Detect which cell encompasses the target text, then output its [x, y] center coordinate. 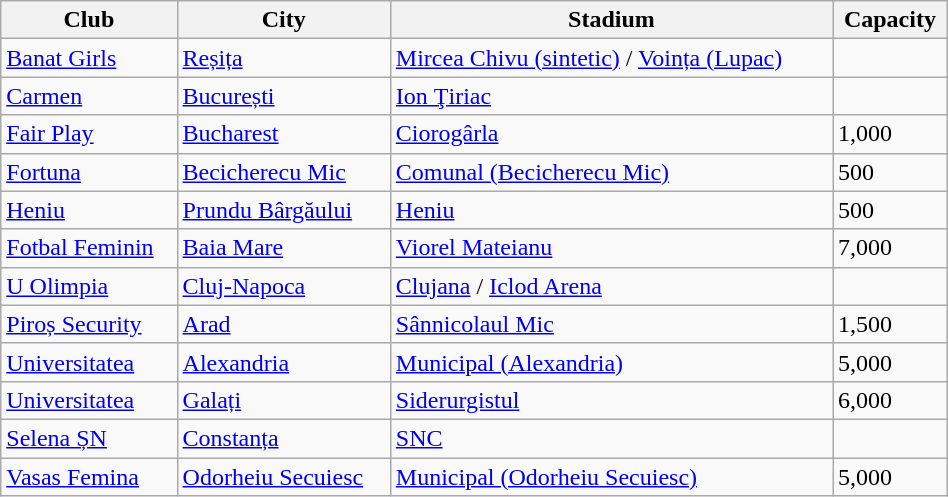
Clujana / Iclod Arena [611, 286]
Stadium [611, 20]
Capacity [890, 20]
6,000 [890, 400]
Club [89, 20]
Fortuna [89, 172]
Baia Mare [284, 248]
City [284, 20]
Piroș Security [89, 324]
Cluj-Napoca [284, 286]
Arad [284, 324]
Odorheiu Secuiesc [284, 477]
Viorel Mateianu [611, 248]
Selena ȘN [89, 438]
Alexandria [284, 362]
Bucharest [284, 134]
Sânnicolaul Mic [611, 324]
U Olimpia [89, 286]
Banat Girls [89, 58]
Galați [284, 400]
1,000 [890, 134]
Fair Play [89, 134]
Municipal (Odorheiu Secuiesc) [611, 477]
1,500 [890, 324]
SNC [611, 438]
Ion Ţiriac [611, 96]
Constanța [284, 438]
Municipal (Alexandria) [611, 362]
Carmen [89, 96]
Siderurgistul [611, 400]
Prundu Bârgăului [284, 210]
Reșița [284, 58]
7,000 [890, 248]
Mircea Chivu (sintetic) / Voința (Lupac) [611, 58]
Fotbal Feminin [89, 248]
Vasas Femina [89, 477]
București [284, 96]
Becicherecu Mic [284, 172]
Comunal (Becicherecu Mic) [611, 172]
Ciorogârla [611, 134]
